Return the [X, Y] coordinate for the center point of the cell that contains the specified text.  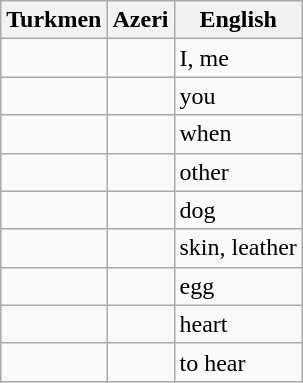
Azeri [140, 20]
other [238, 172]
skin, leather [238, 248]
egg [238, 286]
I, me [238, 58]
English [238, 20]
to hear [238, 362]
Turkmen [54, 20]
heart [238, 324]
you [238, 96]
dog [238, 210]
when [238, 134]
